For the text-containing cell, return its midpoint in [X, Y] coordinate format. 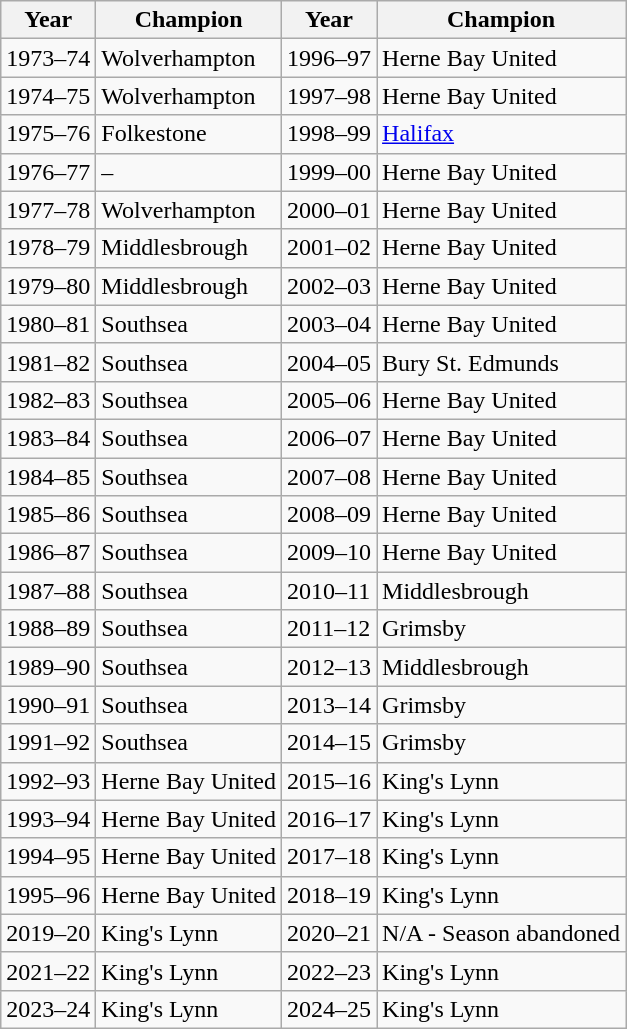
2001–02 [328, 248]
2024–25 [328, 1009]
1996–97 [328, 58]
2023–24 [48, 1009]
1974–75 [48, 96]
2007–08 [328, 477]
1995–96 [48, 895]
1975–76 [48, 134]
1983–84 [48, 438]
– [189, 172]
1979–80 [48, 286]
2021–22 [48, 971]
2010–11 [328, 591]
Folkestone [189, 134]
2017–18 [328, 857]
2009–10 [328, 553]
1991–92 [48, 743]
1973–74 [48, 58]
1992–93 [48, 781]
1985–86 [48, 515]
2011–12 [328, 629]
2003–04 [328, 324]
1980–81 [48, 324]
1994–95 [48, 857]
1999–00 [328, 172]
Halifax [502, 134]
2008–09 [328, 515]
2005–06 [328, 400]
2019–20 [48, 933]
1993–94 [48, 819]
N/A - Season abandoned [502, 933]
2015–16 [328, 781]
1977–78 [48, 210]
2013–14 [328, 705]
1978–79 [48, 248]
2014–15 [328, 743]
1997–98 [328, 96]
2000–01 [328, 210]
2016–17 [328, 819]
1986–87 [48, 553]
Bury St. Edmunds [502, 362]
1987–88 [48, 591]
2004–05 [328, 362]
1976–77 [48, 172]
1998–99 [328, 134]
2020–21 [328, 933]
2012–13 [328, 667]
1984–85 [48, 477]
2022–23 [328, 971]
1988–89 [48, 629]
1990–91 [48, 705]
1981–82 [48, 362]
2018–19 [328, 895]
1989–90 [48, 667]
1982–83 [48, 400]
2006–07 [328, 438]
2002–03 [328, 286]
